Extract the [x, y] coordinate from the center of the cell holding the provided text.  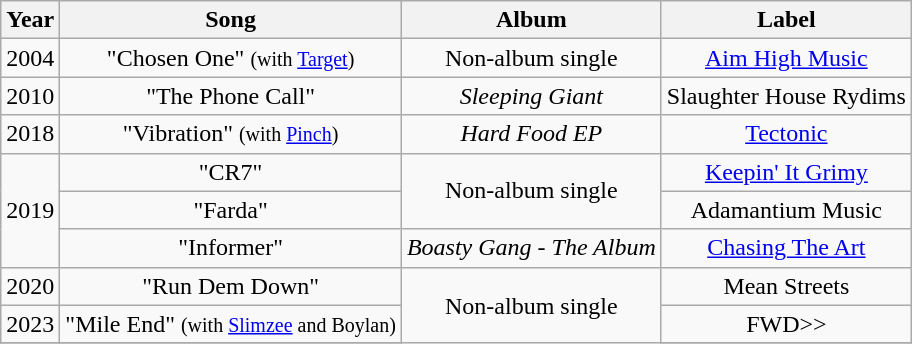
Chasing The Art [786, 248]
Slaughter House Rydims [786, 96]
2004 [30, 58]
FWD>> [786, 324]
2019 [30, 210]
"Run Dem Down" [231, 286]
2023 [30, 324]
Song [231, 20]
Tectonic [786, 134]
2020 [30, 286]
Sleeping Giant [531, 96]
Keepin' It Grimy [786, 172]
"Chosen One" (with Target) [231, 58]
2018 [30, 134]
"Informer" [231, 248]
"Vibration" (with Pinch) [231, 134]
"CR7" [231, 172]
Year [30, 20]
Aim High Music [786, 58]
"Mile End" (with Slimzee and Boylan) [231, 324]
"Farda" [231, 210]
Label [786, 20]
Album [531, 20]
Mean Streets [786, 286]
Hard Food EP [531, 134]
"The Phone Call" [231, 96]
2010 [30, 96]
Boasty Gang - The Album [531, 248]
Adamantium Music [786, 210]
